Search for the cell housing the specified text and yield its [X, Y] center coordinate. 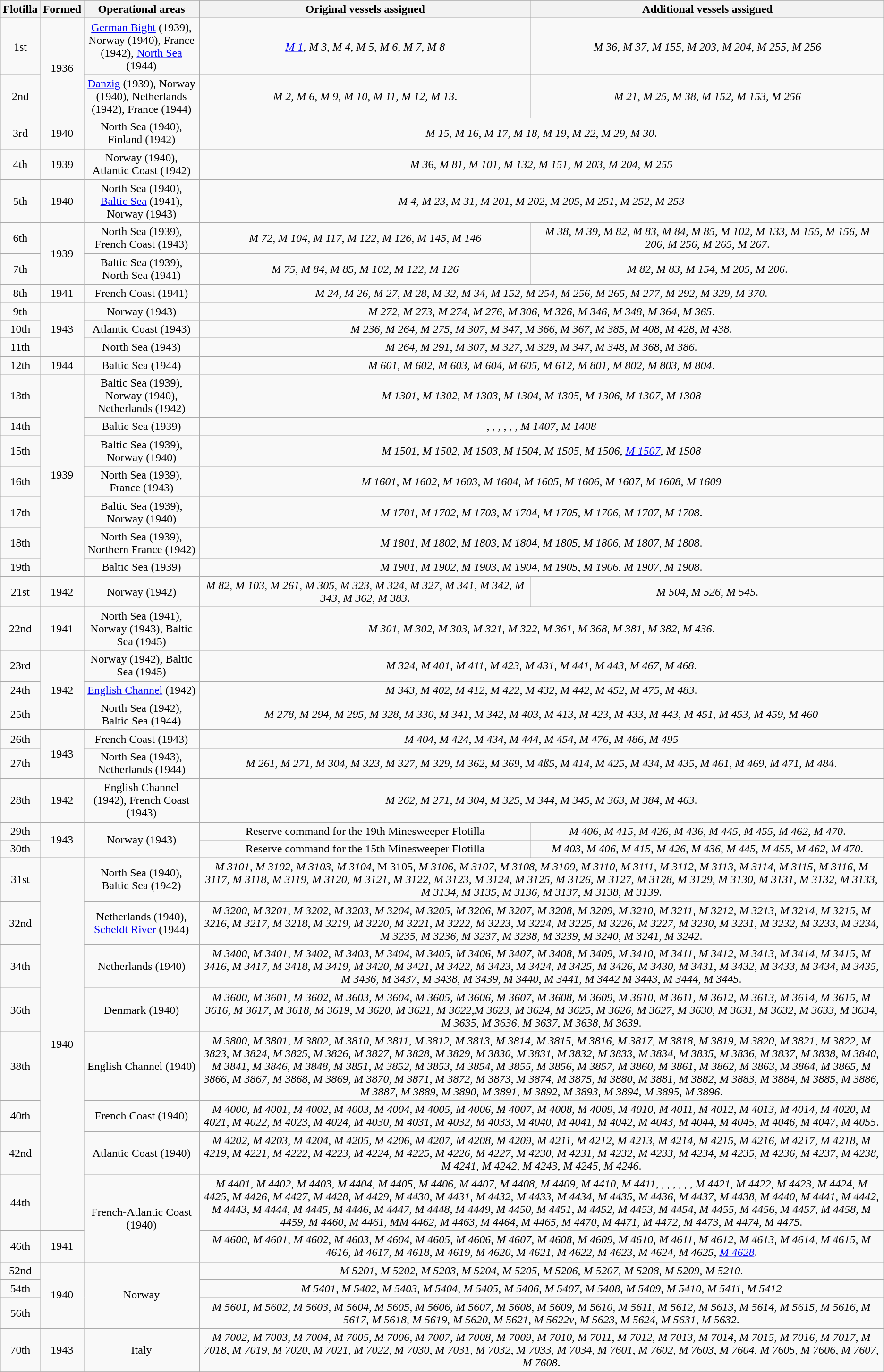
M 406, M 415, M 426, M 436, M 445, M 455, M 462, M 470. [707, 831]
English Channel (1942) [142, 690]
Flotilla [20, 9]
M 301, M 302, M 303, M 321, M 322, M 361, M 368, M 381, M 382, M 436. [542, 629]
French Coast (1941) [142, 293]
5th [20, 201]
Danzig (1939), Norway (1940), Netherlands (1942), France (1944) [142, 96]
23rd [20, 665]
North Sea (1940), Finland (1942) [142, 133]
North Sea (1939), France (1943) [142, 481]
34th [20, 967]
M 504, M 526, M 545. [707, 592]
15th [20, 451]
40th [20, 1116]
Original vessels assigned [365, 9]
M 82, M 83, M 154, M 205, M 206. [707, 269]
M 24, M 26, M 27, M 28, M 32, M 34, M 152, M 254, M 256, M 265, M 277, M 292, M 329, M 370. [542, 293]
M 36, M 37, M 155, M 203, M 204, M 255, M 256 [707, 46]
Denmark (1940) [142, 1010]
Norway [142, 1295]
Norway (1940), Atlantic Coast (1942) [142, 164]
German Bight (1939), Norway (1940), France (1942), North Sea (1944) [142, 46]
Baltic Sea (1939), Norway (1940), Netherlands (1942) [142, 396]
North Sea (1941), Norway (1943), Baltic Sea (1945) [142, 629]
M 82, M 103, M 261, M 305, M 323, M 324, M 327, M 341, M 342, M 343, M 362, M 383. [365, 592]
M 5401, M 5402, M 5403, M 5404, M 5405, M 5406, M 5407, M 5408, M 5409, M 5410, M 5411, M 5412 [542, 1288]
30th [20, 849]
M 404, M 424, M 434, M 444, M 454, M 476, M 486, M 495 [542, 739]
M 4, M 23, M 31, M 201, M 202, M 205, M 251, M 252, M 253 [542, 201]
36th [20, 1010]
M 261, M 271, M 304, M 323, M 327, M 329, M 362, M 369, M 4ß5, M 414, M 425, M 434, M 435, M 461, M 469, M 471, M 484. [542, 763]
M 15, M 16, M 17, M 18, M 19, M 22, M 29, M 30. [542, 133]
North Sea (1939), Northern France (1942) [142, 543]
Formed [62, 9]
1st [20, 46]
English Channel (1940) [142, 1066]
7th [20, 269]
North Sea (1940), Baltic Sea (1941), Norway (1943) [142, 201]
Reserve command for the 19th Minesweeper Flotilla [365, 831]
70th [20, 1350]
9th [20, 311]
M 72, M 104, M 117, M 122, M 126, M 145, M 146 [365, 238]
M 1601, M 1602, M 1603, M 1604, M 1605, M 1606, M 1607, M 1608, M 1609 [542, 481]
Operational areas [142, 9]
46th [20, 1246]
Norway (1942), Baltic Sea (1945) [142, 665]
19th [20, 567]
38th [20, 1066]
M 324, M 401, M 411, M 423, M 431, M 441, M 443, M 467, M 468. [542, 665]
17th [20, 513]
32nd [20, 923]
Netherlands (1940) [142, 967]
M 236, M 264, M 275, M 307, M 347, M 366, M 367, M 385, M 408, M 428, M 438. [542, 329]
27th [20, 763]
3rd [20, 133]
1936 [62, 68]
24th [20, 690]
Baltic Sea (1944) [142, 365]
M 264, M 291, M 307, M 327, M 329, M 347, M 348, M 368, M 386. [542, 347]
Additional vessels assigned [707, 9]
Reserve command for the 15th Minesweeper Flotilla [365, 849]
M 21, M 25, M 38, M 152, M 153, M 256 [707, 96]
Norway (1942) [142, 592]
M 343, M 402, M 412, M 422, M 432, M 442, M 452, M 475, M 483. [542, 690]
M 278, M 294, M 295, M 328, M 330, M 341, M 342, M 403, M 413, M 423, M 433, M 443, M 451, M 453, M 459, M 460 [542, 715]
, , , , , , M 1407, M 1408 [542, 427]
28th [20, 800]
French-Atlantic Coast (1940) [142, 1218]
42nd [20, 1153]
52nd [20, 1271]
North Sea (1942), Baltic Sea (1944) [142, 715]
14th [20, 427]
12th [20, 365]
18th [20, 543]
16th [20, 481]
22nd [20, 629]
M 403, M 406, M 415, M 426, M 436, M 445, M 455, M 462, M 470. [707, 849]
Baltic Sea (1939), North Sea (1941) [142, 269]
11th [20, 347]
M 1801, M 1802, M 1803, M 1804, M 1805, M 1806, M 1807, M 1808. [542, 543]
2nd [20, 96]
56th [20, 1313]
6th [20, 238]
13th [20, 396]
M 1, M 3, M 4, M 5, M 6, M 7, M 8 [365, 46]
North Sea (1940), Baltic Sea (1942) [142, 880]
Netherlands (1940), Scheldt River (1944) [142, 923]
French Coast (1940) [142, 1116]
M 1901, M 1902, M 1903, M 1904, M 1905, M 1906, M 1907, M 1908. [542, 567]
M 272, M 273, M 274, M 276, M 306, M 326, M 346, M 348, M 364, M 365. [542, 311]
M 1301, M 1302, M 1303, M 1304, M 1305, M 1306, M 1307, M 1308 [542, 396]
North Sea (1939), French Coast (1943) [142, 238]
25th [20, 715]
M 38, M 39, M 82, M 83, M 84, M 85, M 102, M 133, M 155, M 156, M 206, M 256, M 265, M 267. [707, 238]
1944 [62, 365]
26th [20, 739]
Italy [142, 1350]
M 262, M 271, M 304, M 325, M 344, M 345, M 363, M 384, M 463. [542, 800]
North Sea (1943) [142, 347]
M 601, M 602, M 603, M 604, M 605, M 612, M 801, M 802, M 803, M 804. [542, 365]
31st [20, 880]
29th [20, 831]
English Channel (1942), French Coast (1943) [142, 800]
44th [20, 1203]
54th [20, 1288]
M 5201, M 5202, M 5203, M 5204, M 5205, M 5206, M 5207, M 5208, M 5209, M 5210. [542, 1271]
4th [20, 164]
21st [20, 592]
Atlantic Coast (1943) [142, 329]
10th [20, 329]
M 2, M 6, M 9, M 10, M 11, M 12, M 13. [365, 96]
M 36, M 81, M 101, M 132, M 151, M 203, M 204, M 255 [542, 164]
8th [20, 293]
M 1701, M 1702, M 1703, M 1704, M 1705, M 1706, M 1707, M 1708. [542, 513]
M 1501, M 1502, M 1503, M 1504, M 1505, M 1506, M 1507, M 1508 [542, 451]
French Coast (1943) [142, 739]
North Sea (1943), Netherlands (1944) [142, 763]
Atlantic Coast (1940) [142, 1153]
M 75, M 84, M 85, M 102, M 122, M 126 [365, 269]
